Capture the cell that displays the provided text and extract its (X, Y) central coordinate. 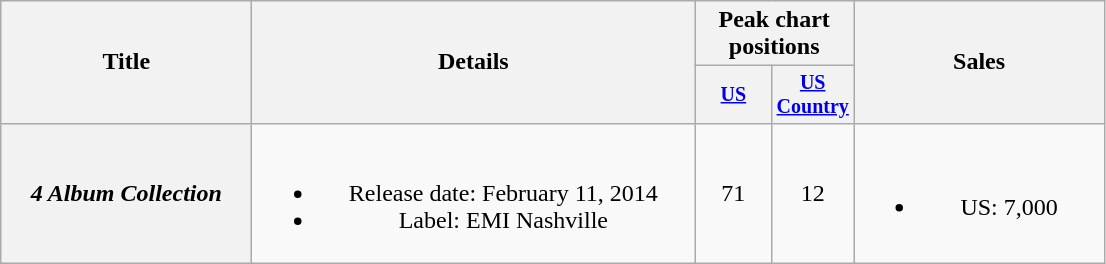
US (734, 94)
Title (126, 62)
71 (734, 193)
US Country (813, 94)
4 Album Collection (126, 193)
US: 7,000 (980, 193)
Details (474, 62)
Sales (980, 62)
Release date: February 11, 2014Label: EMI Nashville (474, 193)
12 (813, 193)
Peak chartpositions (774, 34)
